Identify which cell holds the provided text, then report its (X, Y) central coordinate. 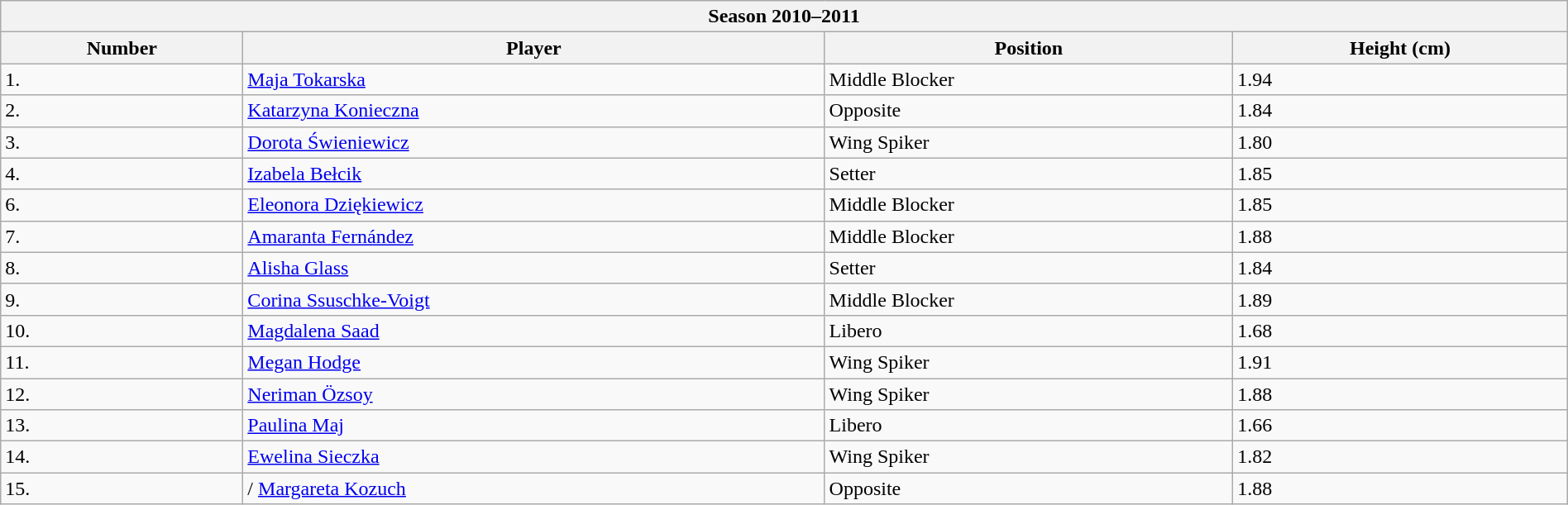
1.91 (1401, 362)
Number (122, 48)
7. (122, 236)
1.82 (1401, 457)
3. (122, 142)
1. (122, 79)
13. (122, 426)
Maja Tokarska (534, 79)
Dorota Świeniewicz (534, 142)
8. (122, 268)
Izabela Bełcik (534, 174)
1.68 (1401, 331)
4. (122, 174)
Amaranta Fernández (534, 236)
1.80 (1401, 142)
6. (122, 205)
15. (122, 488)
Corina Ssuschke-Voigt (534, 299)
10. (122, 331)
Eleonora Dziękiewicz (534, 205)
1.89 (1401, 299)
Neriman Özsoy (534, 394)
Position (1029, 48)
Katarzyna Konieczna (534, 111)
2. (122, 111)
Season 2010–2011 (784, 17)
Ewelina Sieczka (534, 457)
12. (122, 394)
Player (534, 48)
9. (122, 299)
1.66 (1401, 426)
Alisha Glass (534, 268)
Height (cm) (1401, 48)
Megan Hodge (534, 362)
Paulina Maj (534, 426)
14. (122, 457)
/ Margareta Kozuch (534, 488)
11. (122, 362)
Magdalena Saad (534, 331)
1.94 (1401, 79)
